Output the (X, Y) coordinate of the center of the cell containing the given text.  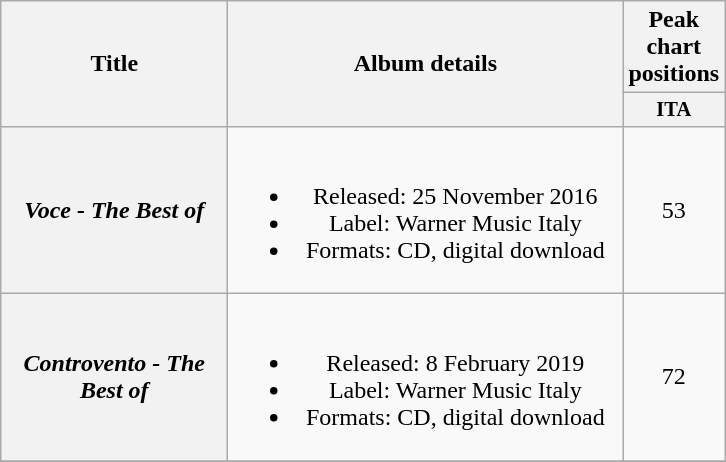
Released: 25 November 2016Label: Warner Music ItalyFormats: CD, digital download (426, 210)
53 (674, 210)
Released: 8 February 2019Label: Warner Music ItalyFormats: CD, digital download (426, 378)
Title (114, 64)
Voce - The Best of (114, 210)
Album details (426, 64)
ITA (674, 110)
Peak chart positions (674, 47)
Controvento - The Best of (114, 378)
72 (674, 378)
